Determine the [x, y] coordinate at the center of the cell enclosing the given text.  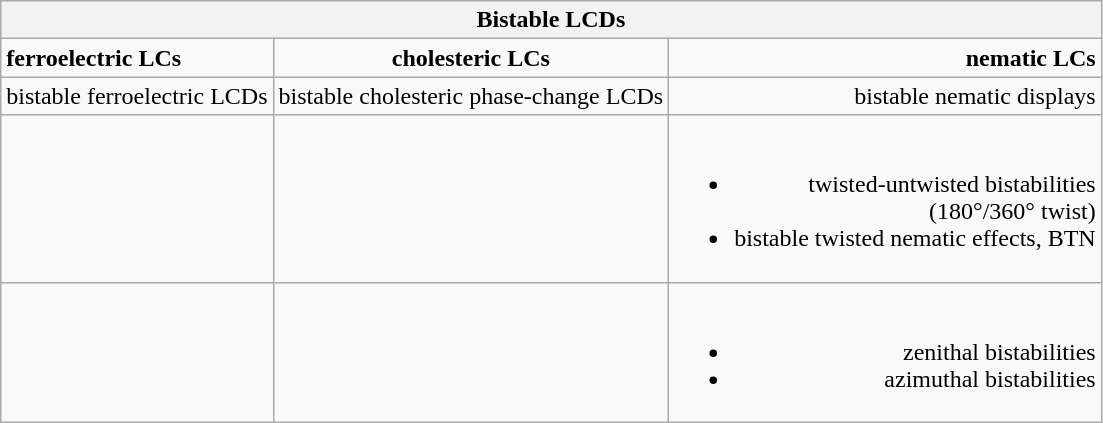
bistable cholesteric phase-change LCDs [471, 96]
nematic LCs [886, 58]
Bistable LCDs [551, 20]
twisted-untwisted bistabilities(180°/360° twist) bistable twisted nematic effects, BTN [886, 198]
bistable nematic displays [886, 96]
zenithal bistabilities azimuthal bistabilities [886, 352]
ferroelectric LCs [137, 58]
bistable ferroelectric LCDs [137, 96]
cholesteric LCs [471, 58]
